Capture the cell that displays the provided text and extract its [X, Y] central coordinate. 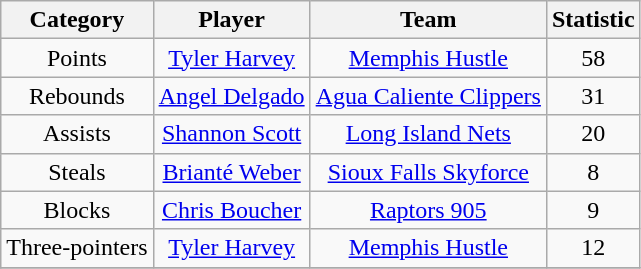
Steals [77, 172]
Angel Delgado [232, 96]
Blocks [77, 210]
Long Island Nets [428, 134]
Three-pointers [77, 248]
Shannon Scott [232, 134]
31 [593, 96]
Sioux Falls Skyforce [428, 172]
Rebounds [77, 96]
58 [593, 58]
12 [593, 248]
20 [593, 134]
Chris Boucher [232, 210]
Team [428, 20]
Brianté Weber [232, 172]
Category [77, 20]
Agua Caliente Clippers [428, 96]
Player [232, 20]
9 [593, 210]
Points [77, 58]
Statistic [593, 20]
8 [593, 172]
Raptors 905 [428, 210]
Assists [77, 134]
